Determine the [x, y] coordinate at the center of the cell enclosing the given text.  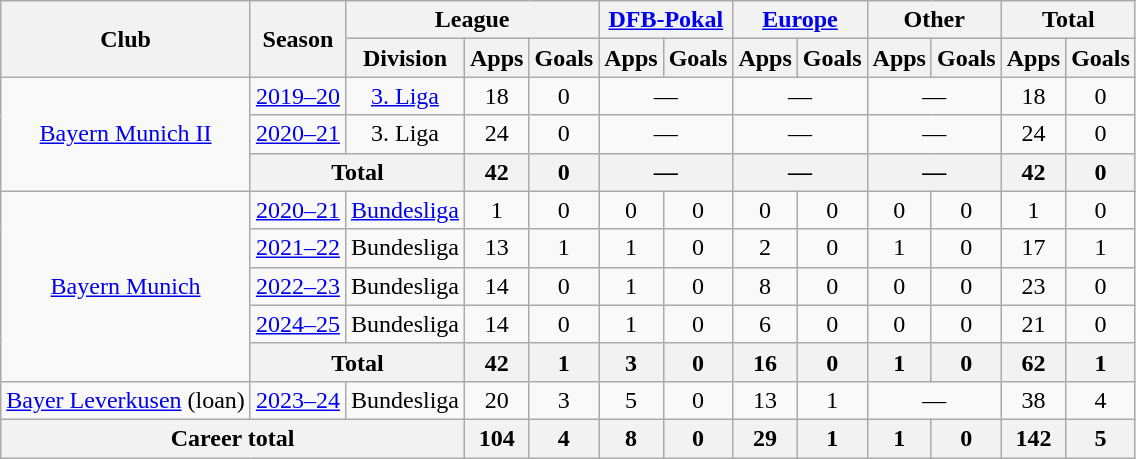
23 [1033, 286]
DFB-Pokal [666, 20]
Europe [800, 20]
2021–22 [298, 248]
2019–20 [298, 96]
Bayer Leverkusen (loan) [126, 400]
16 [765, 362]
38 [1033, 400]
2022–23 [298, 286]
2 [765, 248]
Bayern Munich [126, 286]
Career total [233, 438]
6 [765, 324]
21 [1033, 324]
17 [1033, 248]
2023–24 [298, 400]
Other [934, 20]
62 [1033, 362]
Season [298, 39]
20 [497, 400]
104 [497, 438]
Division [404, 58]
2024–25 [298, 324]
142 [1033, 438]
League [472, 20]
Club [126, 39]
Bayern Munich II [126, 134]
29 [765, 438]
